Detect which cell encompasses the target text, then output its (x, y) center coordinate. 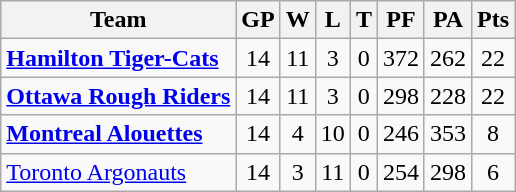
Ottawa Rough Riders (118, 96)
Team (118, 20)
GP (258, 20)
W (298, 20)
372 (400, 58)
254 (400, 172)
Pts (494, 20)
PA (448, 20)
Montreal Alouettes (118, 134)
PF (400, 20)
T (364, 20)
8 (494, 134)
10 (332, 134)
6 (494, 172)
L (332, 20)
353 (448, 134)
Hamilton Tiger-Cats (118, 58)
262 (448, 58)
246 (400, 134)
228 (448, 96)
4 (298, 134)
Toronto Argonauts (118, 172)
